Search for the cell housing the specified text and yield its (x, y) center coordinate. 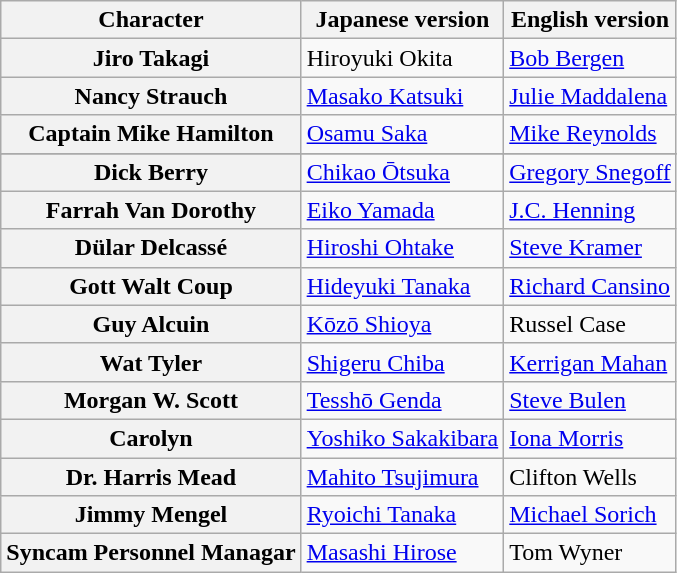
Iona Morris (590, 438)
J.C. Henning (590, 210)
Kōzō Shioya (402, 324)
Steve Bulen (590, 400)
Ryoichi Tanaka (402, 515)
Hideyuki Tanaka (402, 286)
Shigeru Chiba (402, 362)
Morgan W. Scott (151, 400)
Yoshiko Sakakibara (402, 438)
Gott Walt Coup (151, 286)
Guy Alcuin (151, 324)
Hiroyuki Okita (402, 58)
Jiro Takagi (151, 58)
Nancy Strauch (151, 96)
Gregory Snegoff (590, 172)
Tesshō Genda (402, 400)
Chikao Ōtsuka (402, 172)
Bob Bergen (590, 58)
Mike Reynolds (590, 134)
Michael Sorich (590, 515)
Osamu Saka (402, 134)
Captain Mike Hamilton (151, 134)
Tom Wyner (590, 553)
Jimmy Mengel (151, 515)
Steve Kramer (590, 248)
Carolyn (151, 438)
Wat Tyler (151, 362)
Character (151, 20)
Dick Berry (151, 172)
Clifton Wells (590, 477)
Masashi Hirose (402, 553)
Mahito Tsujimura (402, 477)
Hiroshi Ohtake (402, 248)
Dr. Harris Mead (151, 477)
Japanese version (402, 20)
English version (590, 20)
Masako Katsuki (402, 96)
Kerrigan Mahan (590, 362)
Syncam Personnel Managar (151, 553)
Julie Maddalena (590, 96)
Russel Case (590, 324)
Richard Cansino (590, 286)
Farrah Van Dorothy (151, 210)
Dülar Delcassé (151, 248)
Eiko Yamada (402, 210)
